Detect which cell encompasses the target text, then output its (X, Y) center coordinate. 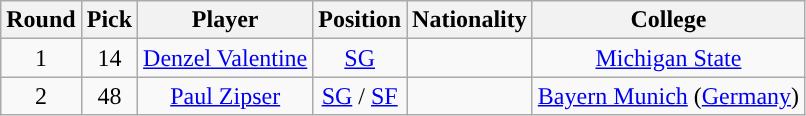
SG (360, 58)
SG / SF (360, 96)
Position (360, 20)
Bayern Munich (Germany) (668, 96)
1 (41, 58)
Pick (109, 20)
Paul Zipser (226, 96)
48 (109, 96)
Player (226, 20)
Michigan State (668, 58)
Round (41, 20)
Nationality (470, 20)
Denzel Valentine (226, 58)
14 (109, 58)
College (668, 20)
2 (41, 96)
